Return the [x, y] coordinate for the center point of the cell that contains the specified text.  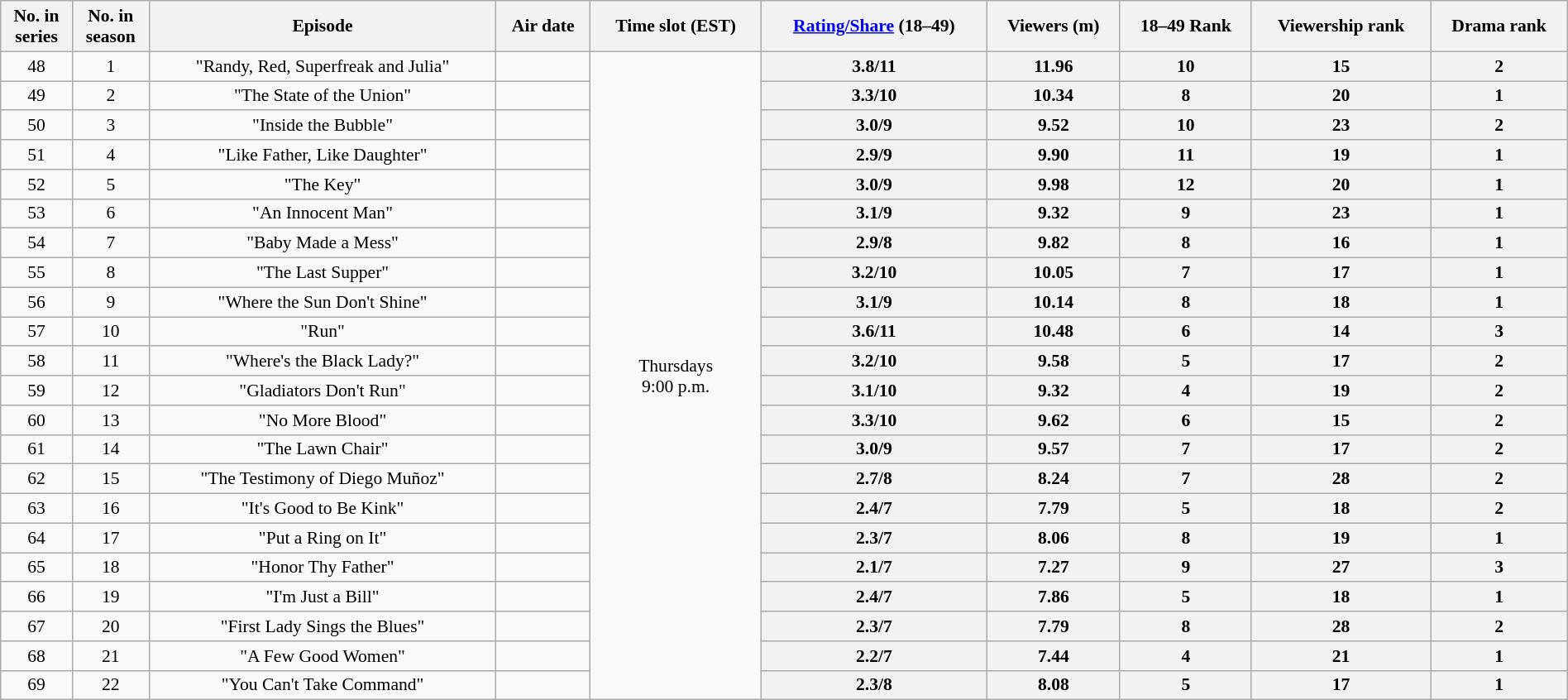
"The State of the Union" [323, 96]
Drama rank [1499, 26]
52 [36, 185]
"A Few Good Women" [323, 656]
10.14 [1054, 302]
67 [36, 626]
68 [36, 656]
"Run" [323, 332]
"The Testimony of Diego Muñoz" [323, 479]
"Where's the Black Lady?" [323, 362]
"It's Good to Be Kink" [323, 509]
"Randy, Red, Superfreak and Julia" [323, 66]
18–49 Rank [1186, 26]
No. inseries [36, 26]
13 [111, 420]
Air date [543, 26]
9.62 [1054, 420]
3.6/11 [875, 332]
2.2/7 [875, 656]
8.24 [1054, 479]
54 [36, 243]
"The Last Supper" [323, 273]
"Put a Ring on It" [323, 538]
7.86 [1054, 597]
7.44 [1054, 656]
"The Key" [323, 185]
2.9/9 [875, 155]
51 [36, 155]
"You Can't Take Command" [323, 685]
9.57 [1054, 449]
10.34 [1054, 96]
8.06 [1054, 538]
3.1/10 [875, 391]
8.08 [1054, 685]
"I'm Just a Bill" [323, 597]
60 [36, 420]
27 [1341, 568]
7.27 [1054, 568]
"The Lawn Chair" [323, 449]
56 [36, 302]
9.82 [1054, 243]
Viewership rank [1341, 26]
57 [36, 332]
63 [36, 509]
2.3/8 [875, 685]
48 [36, 66]
"No More Blood" [323, 420]
69 [36, 685]
3.8/11 [875, 66]
No. inseason [111, 26]
Time slot (EST) [676, 26]
50 [36, 126]
66 [36, 597]
55 [36, 273]
"An Innocent Man" [323, 213]
9.98 [1054, 185]
"Like Father, Like Daughter" [323, 155]
2.7/8 [875, 479]
9.52 [1054, 126]
62 [36, 479]
9.58 [1054, 362]
65 [36, 568]
"First Lady Sings the Blues" [323, 626]
10.48 [1054, 332]
64 [36, 538]
9.90 [1054, 155]
Rating/Share (18–49) [875, 26]
22 [111, 685]
49 [36, 96]
Episode [323, 26]
Thursdays9:00 p.m. [676, 376]
58 [36, 362]
2.9/8 [875, 243]
"Inside the Bubble" [323, 126]
Viewers (m) [1054, 26]
"Where the Sun Don't Shine" [323, 302]
11.96 [1054, 66]
53 [36, 213]
10.05 [1054, 273]
61 [36, 449]
"Gladiators Don't Run" [323, 391]
2.1/7 [875, 568]
"Baby Made a Mess" [323, 243]
59 [36, 391]
"Honor Thy Father" [323, 568]
